Extract the (x, y) coordinate from the center of the cell holding the provided text.  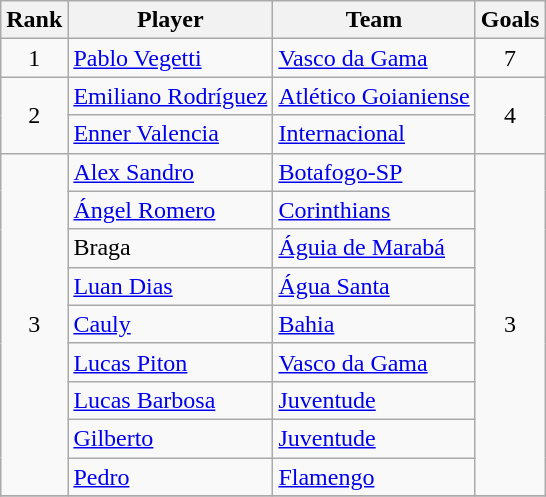
Águia de Marabá (374, 248)
Ángel Romero (170, 210)
Bahia (374, 324)
Cauly (170, 324)
Pablo Vegetti (170, 58)
Água Santa (374, 286)
Botafogo-SP (374, 172)
Player (170, 20)
4 (510, 115)
7 (510, 58)
Corinthians (374, 210)
Emiliano Rodríguez (170, 96)
Flamengo (374, 477)
2 (34, 115)
1 (34, 58)
Atlético Goianiense (374, 96)
Alex Sandro (170, 172)
Braga (170, 248)
Internacional (374, 134)
Lucas Barbosa (170, 400)
Pedro (170, 477)
Gilberto (170, 438)
Luan Dias (170, 286)
Team (374, 20)
Lucas Piton (170, 362)
Rank (34, 20)
Enner Valencia (170, 134)
Goals (510, 20)
